Determine the (X, Y) coordinate at the center of the cell enclosing the given text.  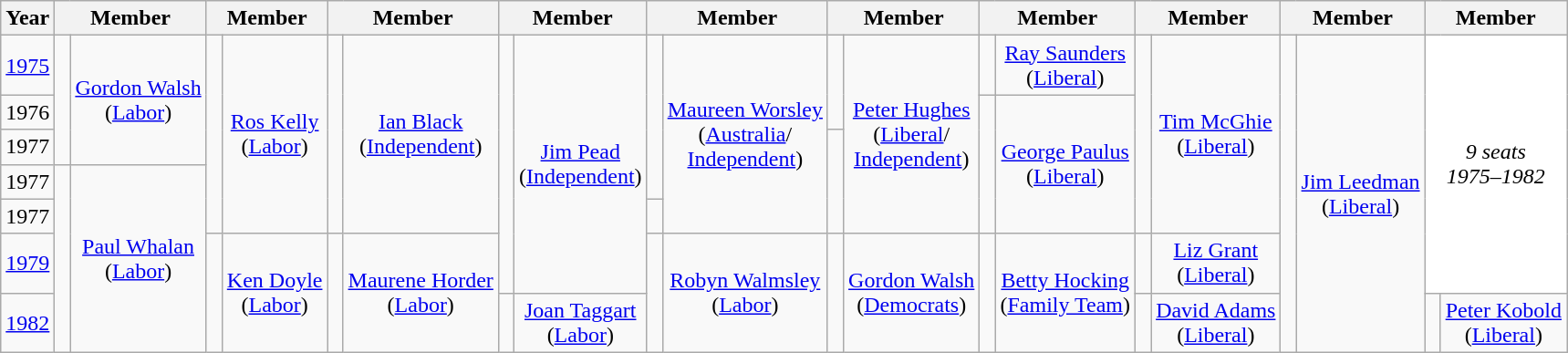
Robyn Walmsley(Labor) (744, 293)
Maurene Horder(Labor) (421, 293)
1975 (27, 66)
Joan Taggart(Labor) (580, 323)
Peter Kobold(Liberal) (1503, 323)
9 seats1975–1982 (1496, 164)
Paul Whalan(Labor) (139, 258)
Peter Hughes(Liberal/Independent) (912, 135)
Betty Hocking(Family Team) (1065, 293)
Gordon Walsh(Democrats) (912, 293)
Liz Grant(Liberal) (1216, 263)
Jim Leedman(Liberal) (1361, 193)
Year (27, 18)
Tim McGhie(Liberal) (1216, 135)
1979 (27, 263)
1982 (27, 323)
Maureen Worsley(Australia/Independent) (744, 135)
Ros Kelly(Labor) (275, 135)
Ken Doyle(Labor) (275, 293)
Ray Saunders(Liberal) (1065, 66)
George Paulus(Liberal) (1065, 164)
Jim Pead(Independent) (580, 164)
1976 (27, 112)
Ian Black(Independent) (421, 135)
Gordon Walsh(Labor) (139, 100)
David Adams(Liberal) (1216, 323)
